From the cell containing the given text, extract its center point as [X, Y] coordinate. 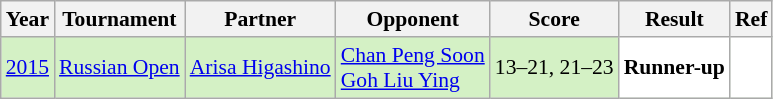
Chan Peng Soon Goh Liu Ying [413, 68]
Arisa Higashino [260, 68]
2015 [28, 68]
Runner-up [674, 68]
Score [554, 19]
Russian Open [120, 68]
Result [674, 19]
Year [28, 19]
13–21, 21–23 [554, 68]
Tournament [120, 19]
Partner [260, 19]
Opponent [413, 19]
Ref [751, 19]
